For the text-containing cell, return its midpoint in [X, Y] coordinate format. 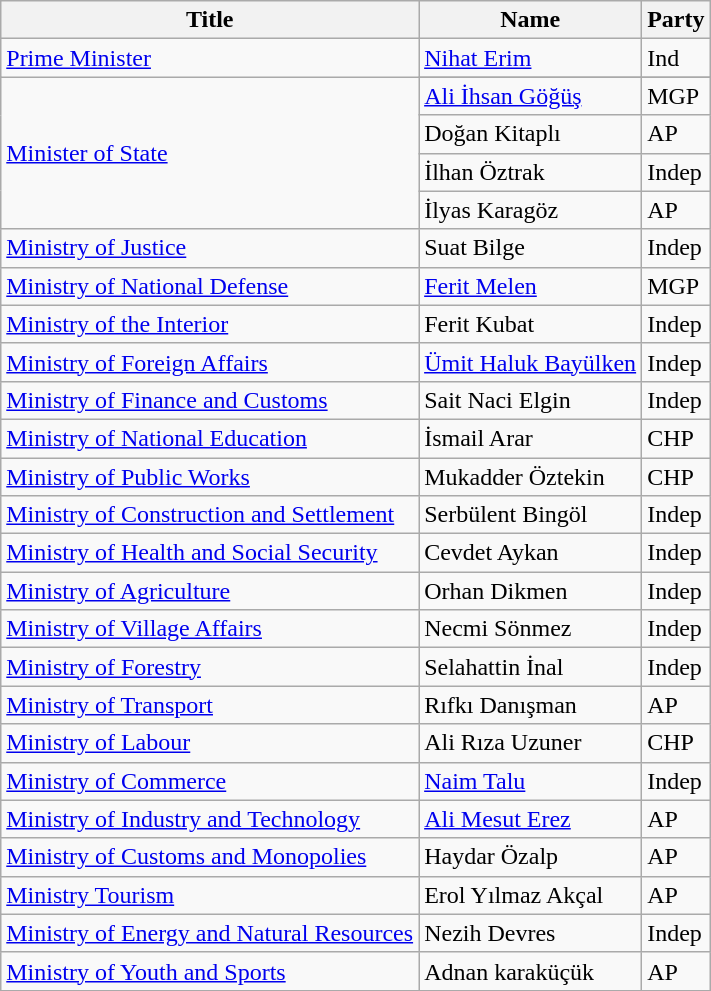
Ali İhsan Göğüş [530, 96]
Ministry of Agriculture [210, 591]
Ministry of Forestry [210, 667]
Ministry of the Interior [210, 324]
İlyas Karagöz [530, 210]
Party [676, 20]
Minister of State [210, 153]
Ministry of Commerce [210, 781]
Ferit Melen [530, 286]
Doğan Kitaplı [530, 134]
Ministry of Health and Social Security [210, 553]
Cevdet Aykan [530, 553]
Name [530, 20]
Ministry of National Defense [210, 286]
Rıfkı Danışman [530, 705]
Ministry of Customs and Monopolies [210, 857]
Ministry of Industry and Technology [210, 819]
Ministry of Foreign Affairs [210, 362]
Serbülent Bingöl [530, 515]
Nihat Erim [530, 58]
Ministry of Public Works [210, 477]
Ministry of National Education [210, 438]
Nezih Devres [530, 933]
Erol Yılmaz Akçal [530, 895]
Ali Rıza Uzuner [530, 743]
Ministry of Transport [210, 705]
Ministry of Labour [210, 743]
Title [210, 20]
Ministry of Village Affairs [210, 629]
Adnan karaküçük [530, 971]
Necmi Sönmez [530, 629]
Ferit Kubat [530, 324]
Ali Mesut Erez [530, 819]
Ministry of Energy and Natural Resources [210, 933]
Ministry of Construction and Settlement [210, 515]
Orhan Dikmen [530, 591]
Mukadder Öztekin [530, 477]
Ind [676, 58]
İlhan Öztrak [530, 172]
Ministry Tourism [210, 895]
Ministry of Finance and Customs [210, 400]
Ministry of Justice [210, 248]
Selahattin İnal [530, 667]
Ümit Haluk Bayülken [530, 362]
Sait Naci Elgin [530, 400]
Naim Talu [530, 781]
Suat Bilge [530, 248]
Prime Minister [210, 58]
Ministry of Youth and Sports [210, 971]
İsmail Arar [530, 438]
Haydar Özalp [530, 857]
